Identify which cell holds the provided text, then report its [X, Y] central coordinate. 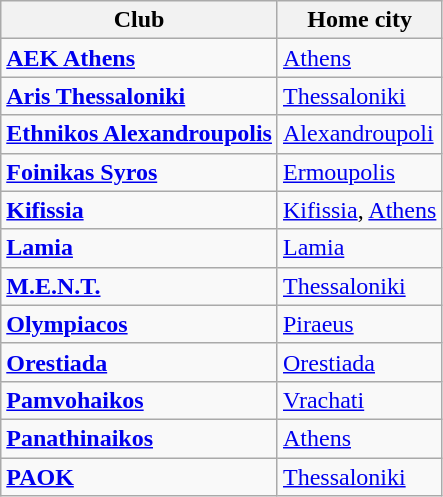
M.E.N.T. [140, 286]
Home city [359, 20]
Ethnikos Alexandroupolis [140, 134]
Club [140, 20]
Vrachati [359, 400]
AEK Athens [140, 58]
Aris Thessaloniki [140, 96]
Alexandroupoli [359, 134]
Ermoupolis [359, 172]
Piraeus [359, 324]
PAOK [140, 477]
Kifissia [140, 210]
Olympiacos [140, 324]
Panathinaikos [140, 438]
Kifissia, Athens [359, 210]
Foinikas Syros [140, 172]
Pamvohaikos [140, 400]
